Detect which cell encompasses the target text, then output its [X, Y] center coordinate. 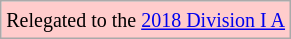
Relegated to the 2018 Division I A [146, 20]
